Find where the given text appears and provide that cell's center as [X, Y] coordinate. 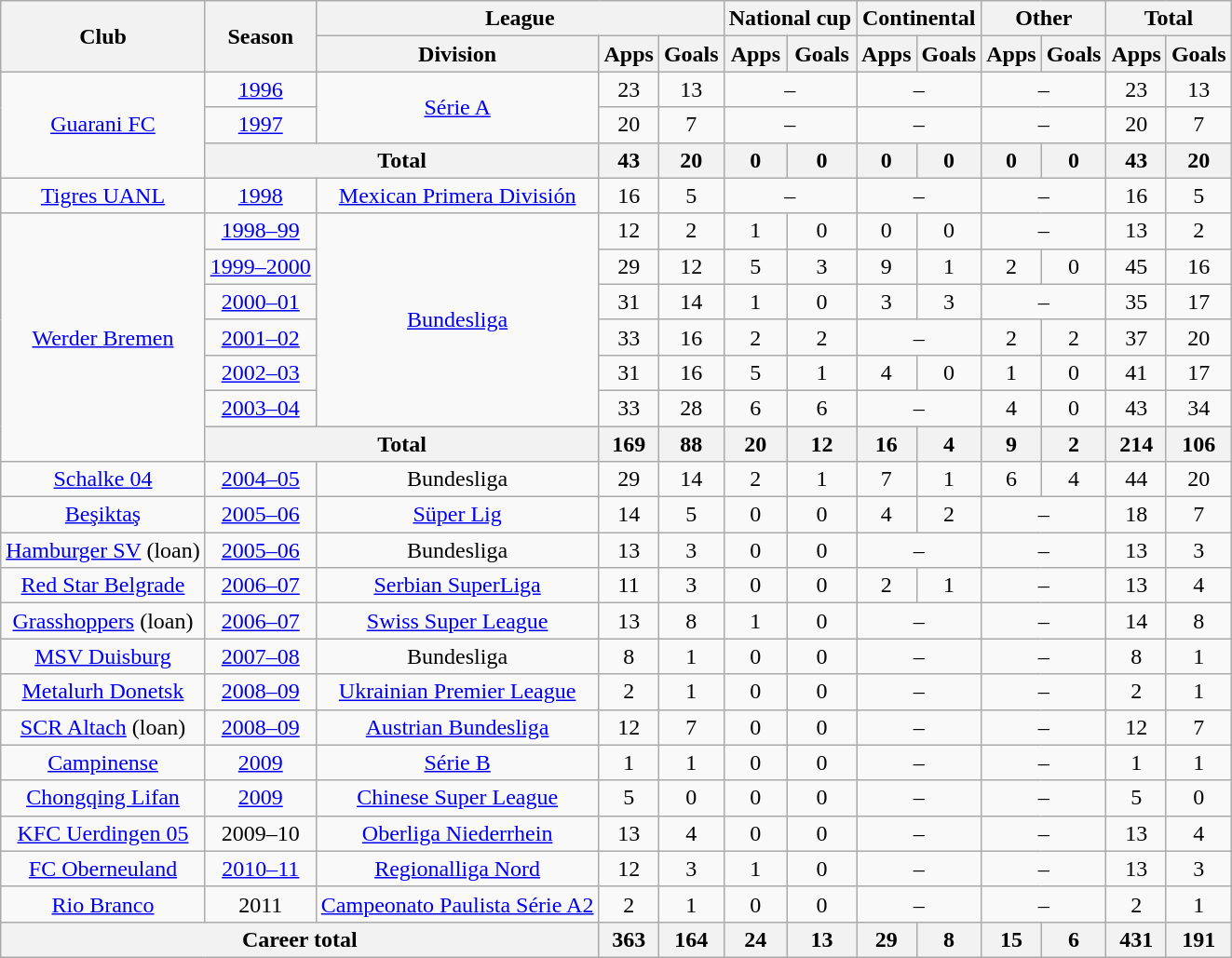
Ukrainian Premier League [457, 692]
SCR Altach (loan) [102, 727]
Guarani FC [102, 125]
Metalurh Donetsk [102, 692]
Chongqing Lifan [102, 798]
2009–10 [261, 833]
15 [1011, 939]
191 [1198, 939]
Mexican Primera División [457, 196]
34 [1198, 408]
37 [1136, 337]
106 [1198, 444]
41 [1136, 372]
169 [629, 444]
Career total [300, 939]
Club [102, 36]
1997 [261, 125]
2011 [261, 904]
2010–11 [261, 869]
2001–02 [261, 337]
Série A [457, 107]
Serbian SuperLiga [457, 586]
Regionalliga Nord [457, 869]
2004–05 [261, 479]
18 [1136, 515]
Continental [919, 19]
1996 [261, 89]
Other [1044, 19]
Rio Branco [102, 904]
Werder Bremen [102, 337]
1998–99 [261, 231]
88 [691, 444]
Hamburger SV (loan) [102, 550]
Swiss Super League [457, 621]
28 [691, 408]
363 [629, 939]
Campeonato Paulista Série A2 [457, 904]
Chinese Super League [457, 798]
35 [1136, 302]
Série B [457, 762]
Campinense [102, 762]
2003–04 [261, 408]
Schalke 04 [102, 479]
Tigres UANL [102, 196]
Süper Lig [457, 515]
2000–01 [261, 302]
MSV Duisburg [102, 656]
45 [1136, 266]
164 [691, 939]
Red Star Belgrade [102, 586]
1999–2000 [261, 266]
Season [261, 36]
24 [755, 939]
Beşiktaş [102, 515]
2002–03 [261, 372]
Division [457, 54]
214 [1136, 444]
44 [1136, 479]
FC Oberneuland [102, 869]
Austrian Bundesliga [457, 727]
11 [629, 586]
League [520, 19]
2007–08 [261, 656]
National cup [790, 19]
1998 [261, 196]
Oberliga Niederrhein [457, 833]
KFC Uerdingen 05 [102, 833]
431 [1136, 939]
Grasshoppers (loan) [102, 621]
